Provide the [x, y] coordinate of the cell's center where the given text is located.  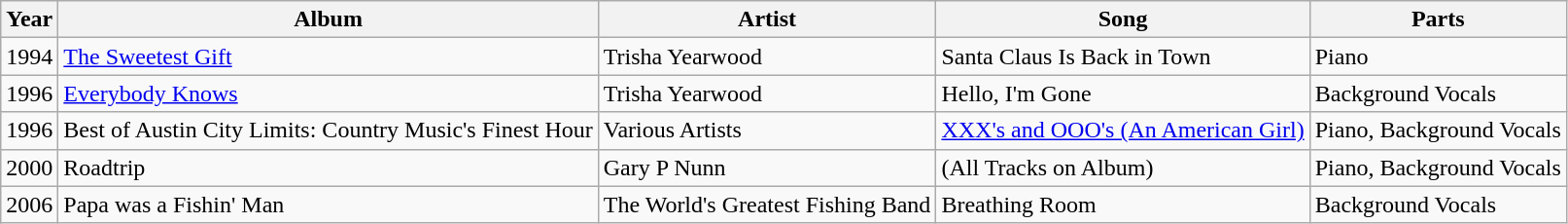
2000 [29, 168]
The Sweetest Gift [329, 56]
Various Artists [767, 131]
1994 [29, 56]
2006 [29, 205]
Santa Claus Is Back in Town [1123, 56]
Hello, I'm Gone [1123, 93]
Piano [1438, 56]
Year [29, 19]
Breathing Room [1123, 205]
Album [329, 19]
Papa was a Fishin' Man [329, 205]
Everybody Knows [329, 93]
The World's Greatest Fishing Band [767, 205]
Gary P Nunn [767, 168]
Best of Austin City Limits: Country Music's Finest Hour [329, 131]
Song [1123, 19]
Roadtrip [329, 168]
(All Tracks on Album) [1123, 168]
Parts [1438, 19]
XXX's and OOO's (An American Girl) [1123, 131]
Artist [767, 19]
